Find where the given text appears and provide that cell's center as [X, Y] coordinate. 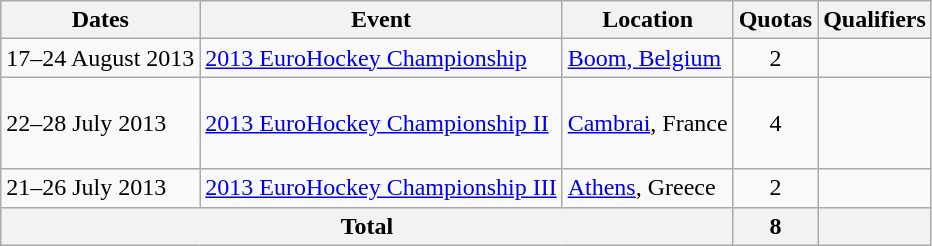
17–24 August 2013 [100, 58]
8 [775, 226]
Dates [100, 20]
2013 EuroHockey Championship [381, 58]
2013 EuroHockey Championship III [381, 188]
22–28 July 2013 [100, 123]
Cambrai, France [648, 123]
2013 EuroHockey Championship II [381, 123]
Total [367, 226]
Quotas [775, 20]
21–26 July 2013 [100, 188]
Location [648, 20]
4 [775, 123]
Athens, Greece [648, 188]
Qualifiers [875, 20]
Boom, Belgium [648, 58]
Event [381, 20]
